Provide the (x, y) coordinate of the cell's center where the given text is located.  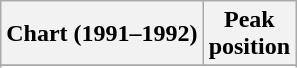
Chart (1991–1992) (102, 34)
Peakposition (249, 34)
